Determine the [X, Y] coordinate at the center of the cell enclosing the given text.  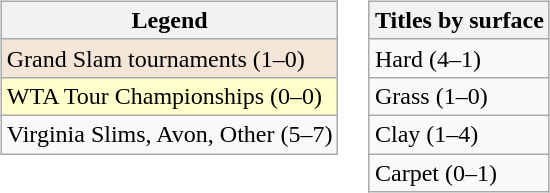
Clay (1–4) [459, 134]
Hard (4–1) [459, 58]
WTA Tour Championships (0–0) [170, 96]
Titles by surface [459, 20]
Grand Slam tournaments (1–0) [170, 58]
Carpet (0–1) [459, 173]
Legend [170, 20]
Grass (1–0) [459, 96]
Virginia Slims, Avon, Other (5–7) [170, 134]
